Return the [X, Y] coordinate for the center point of the cell that contains the specified text.  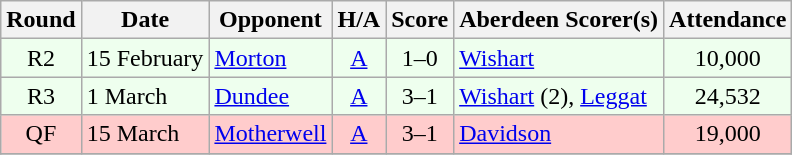
15 March [145, 134]
QF [41, 134]
1–0 [420, 58]
Motherwell [270, 134]
Davidson [559, 134]
Score [420, 20]
Morton [270, 58]
1 March [145, 96]
Attendance [728, 20]
Round [41, 20]
15 February [145, 58]
Wishart (2), Leggat [559, 96]
Wishart [559, 58]
19,000 [728, 134]
Date [145, 20]
R2 [41, 58]
24,532 [728, 96]
Opponent [270, 20]
10,000 [728, 58]
Dundee [270, 96]
H/A [359, 20]
R3 [41, 96]
Aberdeen Scorer(s) [559, 20]
